Return the [x, y] coordinate for the center point of the cell that contains the specified text.  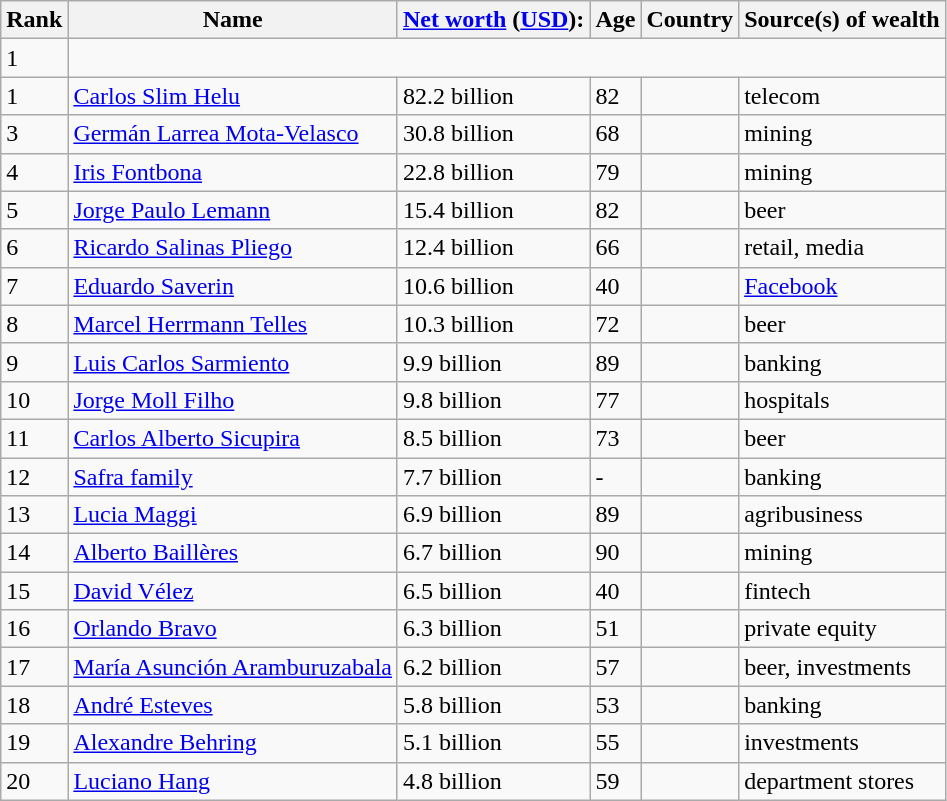
Net worth (USD): [493, 20]
Carlos Slim Helu [233, 96]
Luis Carlos Sarmiento [233, 362]
15.4 billion [493, 210]
5 [34, 210]
8 [34, 324]
82.2 billion [493, 96]
6.5 billion [493, 591]
79 [616, 172]
Facebook [842, 286]
Orlando Bravo [233, 629]
5.8 billion [493, 705]
Jorge Paulo Lemann [233, 210]
Source(s) of wealth [842, 20]
14 [34, 553]
Luciano Hang [233, 781]
María Asunción Aramburuzabala [233, 667]
Age [616, 20]
Jorge Moll Filho [233, 400]
6.3 billion [493, 629]
77 [616, 400]
13 [34, 515]
30.8 billion [493, 134]
12.4 billion [493, 248]
9.9 billion [493, 362]
9 [34, 362]
Rank [34, 20]
72 [616, 324]
19 [34, 743]
15 [34, 591]
retail, media [842, 248]
12 [34, 477]
10.3 billion [493, 324]
David Vélez [233, 591]
- [616, 477]
9.8 billion [493, 400]
agribusiness [842, 515]
6 [34, 248]
investments [842, 743]
10.6 billion [493, 286]
6.2 billion [493, 667]
51 [616, 629]
Alexandre Behring [233, 743]
Germán Larrea Mota-Velasco [233, 134]
Alberto Baillères [233, 553]
4 [34, 172]
7.7 billion [493, 477]
8.5 billion [493, 438]
73 [616, 438]
53 [616, 705]
4.8 billion [493, 781]
fintech [842, 591]
private equity [842, 629]
Iris Fontbona [233, 172]
beer, investments [842, 667]
Carlos Alberto Sicupira [233, 438]
22.8 billion [493, 172]
Country [690, 20]
Eduardo Saverin [233, 286]
hospitals [842, 400]
66 [616, 248]
6.7 billion [493, 553]
Lucia Maggi [233, 515]
André Esteves [233, 705]
5.1 billion [493, 743]
6.9 billion [493, 515]
16 [34, 629]
Name [233, 20]
10 [34, 400]
11 [34, 438]
department stores [842, 781]
17 [34, 667]
59 [616, 781]
Ricardo Salinas Pliego [233, 248]
90 [616, 553]
7 [34, 286]
Safra family [233, 477]
Marcel Herrmann Telles [233, 324]
18 [34, 705]
3 [34, 134]
68 [616, 134]
55 [616, 743]
20 [34, 781]
57 [616, 667]
telecom [842, 96]
